Extract the (X, Y) coordinate from the center of the cell holding the provided text.  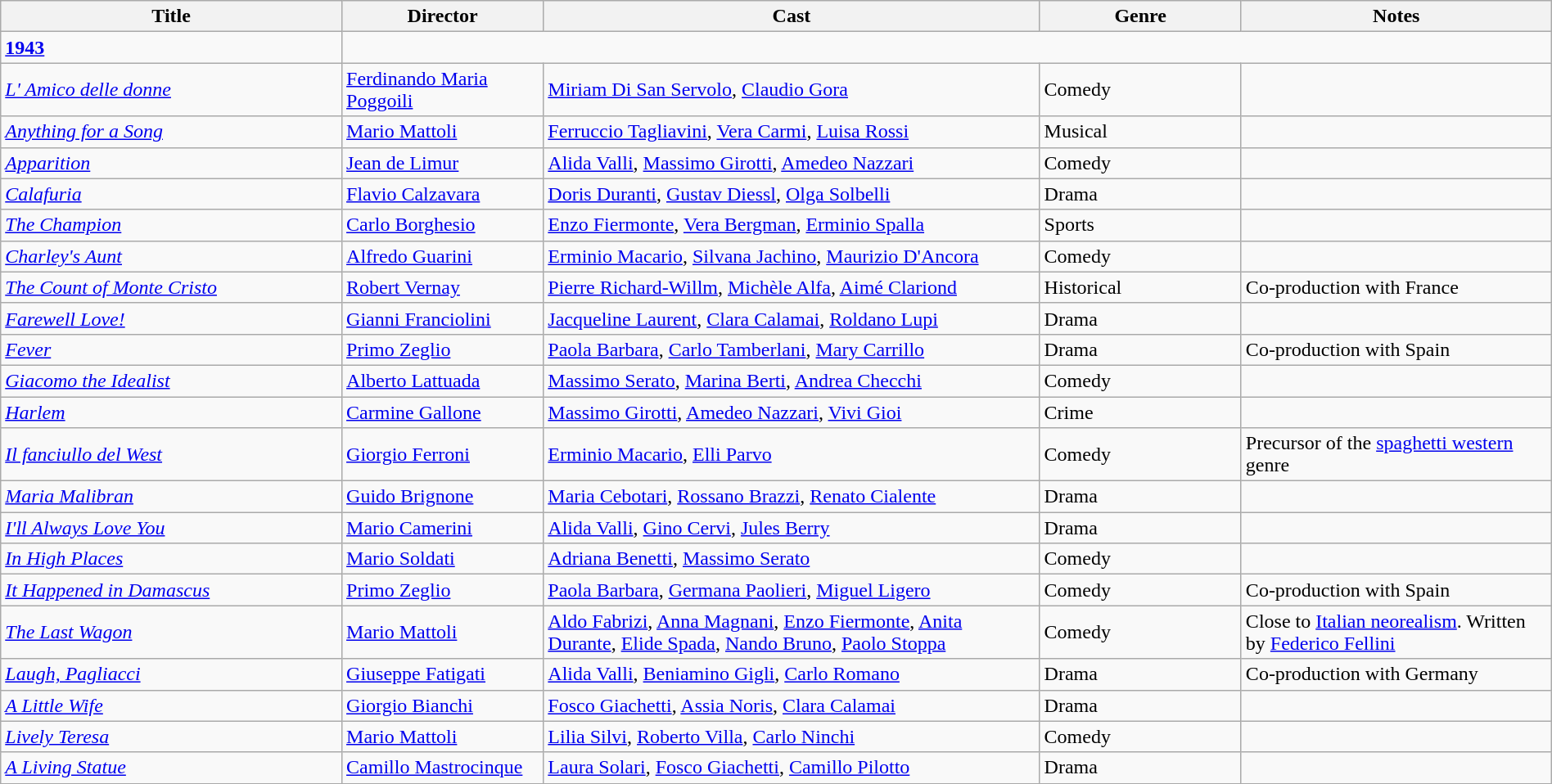
Alberto Lattuada (443, 381)
Carmine Gallone (443, 412)
Mario Soldati (443, 559)
Close to Italian neorealism. Written by Federico Fellini (1396, 632)
A Little Wife (172, 705)
Lilia Silvi, Roberto Villa, Carlo Ninchi (792, 737)
Gianni Franciolini (443, 318)
Jean de Limur (443, 163)
Alida Valli, Massimo Girotti, Amedeo Nazzari (792, 163)
Alfredo Guarini (443, 256)
Giuseppe Fatigati (443, 674)
Adriana Benetti, Massimo Serato (792, 559)
Anything for a Song (172, 132)
The Last Wagon (172, 632)
The Champion (172, 225)
Maria Cebotari, Rossano Brazzi, Renato Cialente (792, 497)
Harlem (172, 412)
Jacqueline Laurent, Clara Calamai, Roldano Lupi (792, 318)
Laura Solari, Fosco Giachetti, Camillo Pilotto (792, 768)
Paola Barbara, Germana Paolieri, Miguel Ligero (792, 590)
1943 (172, 47)
Giorgio Ferroni (443, 455)
Massimo Serato, Marina Berti, Andrea Checchi (792, 381)
Charley's Aunt (172, 256)
Title (172, 16)
Crime (1140, 412)
Musical (1140, 132)
Alida Valli, Beniamino Gigli, Carlo Romano (792, 674)
Director (443, 16)
Apparition (172, 163)
Robert Vernay (443, 287)
L' Amico delle donne (172, 90)
Sports (1140, 225)
Lively Teresa (172, 737)
Notes (1396, 16)
Precursor of the spaghetti western genre (1396, 455)
The Count of Monte Cristo (172, 287)
Mario Camerini (443, 528)
Historical (1140, 287)
Alida Valli, Gino Cervi, Jules Berry (792, 528)
Carlo Borghesio (443, 225)
Guido Brignone (443, 497)
Giorgio Bianchi (443, 705)
Miriam Di San Servolo, Claudio Gora (792, 90)
Farewell Love! (172, 318)
Paola Barbara, Carlo Tamberlani, Mary Carrillo (792, 349)
Laugh, Pagliacci (172, 674)
Giacomo the Idealist (172, 381)
Ferdinando Maria Poggoili (443, 90)
Pierre Richard-Willm, Michèle Alfa, Aimé Clariond (792, 287)
Maria Malibran (172, 497)
Fosco Giachetti, Assia Noris, Clara Calamai (792, 705)
Massimo Girotti, Amedeo Nazzari, Vivi Gioi (792, 412)
Ferruccio Tagliavini, Vera Carmi, Luisa Rossi (792, 132)
Genre (1140, 16)
I'll Always Love You (172, 528)
In High Places (172, 559)
Camillo Mastrocinque (443, 768)
A Living Statue (172, 768)
Flavio Calzavara (443, 194)
It Happened in Damascus (172, 590)
Co-production with Germany (1396, 674)
Cast (792, 16)
Co-production with France (1396, 287)
Erminio Macario, Silvana Jachino, Maurizio D'Ancora (792, 256)
Fever (172, 349)
Erminio Macario, Elli Parvo (792, 455)
Aldo Fabrizi, Anna Magnani, Enzo Fiermonte, Anita Durante, Elide Spada, Nando Bruno, Paolo Stoppa (792, 632)
Enzo Fiermonte, Vera Bergman, Erminio Spalla (792, 225)
Calafuria (172, 194)
Doris Duranti, Gustav Diessl, Olga Solbelli (792, 194)
Il fanciullo del West (172, 455)
